Search for the cell housing the specified text and yield its [x, y] center coordinate. 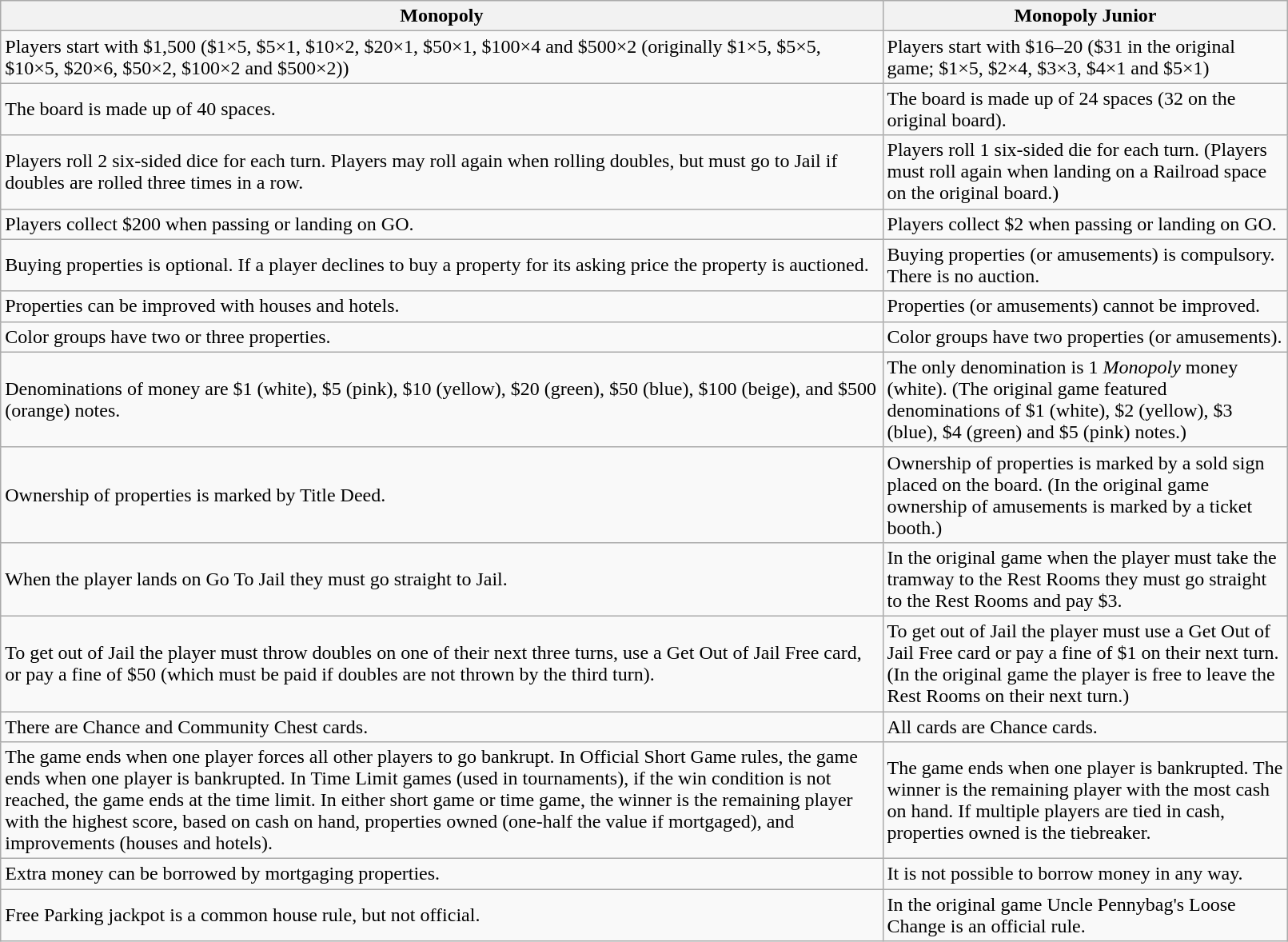
Buying properties (or amusements) is compulsory. There is no auction. [1086, 265]
In the original game Uncle Pennybag's Loose Change is an official rule. [1086, 915]
Properties (or amusements) cannot be improved. [1086, 306]
Players collect $2 when passing or landing on GO. [1086, 224]
Players start with $16–20 ($31 in the original game; $1×5, $2×4, $3×3, $4×1 and $5×1) [1086, 58]
Ownership of properties is marked by a sold sign placed on the board. (In the original game ownership of amusements is marked by a ticket booth.) [1086, 494]
Extra money can be borrowed by mortgaging properties. [441, 874]
Color groups have two properties (or amusements). [1086, 337]
Properties can be improved with houses and hotels. [441, 306]
Players collect $200 when passing or landing on GO. [441, 224]
The board is made up of 24 spaces (32 on the original board). [1086, 109]
Ownership of properties is marked by Title Deed. [441, 494]
Denominations of money are $1 (white), $5 (pink), $10 (yellow), $20 (green), $50 (blue), $100 (beige), and $500 (orange) notes. [441, 400]
There are Chance and Community Chest cards. [441, 727]
Monopoly Junior [1086, 16]
When the player lands on Go To Jail they must go straight to Jail. [441, 579]
Players start with $1,500 ($1×5, $5×1, $10×2, $20×1, $50×1, $100×4 and $500×2 (originally $1×5, $5×5, $10×5, $20×6, $50×2, $100×2 and $500×2)) [441, 58]
The board is made up of 40 spaces. [441, 109]
All cards are Chance cards. [1086, 727]
Players roll 1 six-sided die for each turn. (Players must roll again when landing on a Railroad space on the original board.) [1086, 172]
In the original game when the player must take the tramway to the Rest Rooms they must go straight to the Rest Rooms and pay $3. [1086, 579]
Free Parking jackpot is a common house rule, but not official. [441, 915]
It is not possible to borrow money in any way. [1086, 874]
Monopoly [441, 16]
Color groups have two or three properties. [441, 337]
Buying properties is optional. If a player declines to buy a property for its asking price the property is auctioned. [441, 265]
